Identify which cell holds the provided text, then report its [x, y] central coordinate. 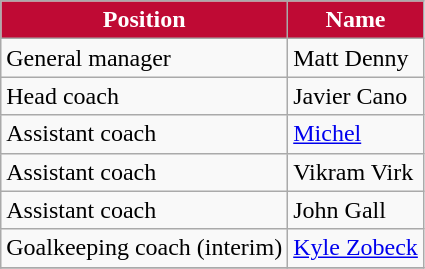
Michel [356, 134]
Head coach [144, 96]
John Gall [356, 210]
Position [144, 20]
Javier Cano [356, 96]
Name [356, 20]
Matt Denny [356, 58]
Vikram Virk [356, 172]
General manager [144, 58]
Goalkeeping coach (interim) [144, 248]
Kyle Zobeck [356, 248]
